Output the (x, y) coordinate of the center of the cell containing the given text.  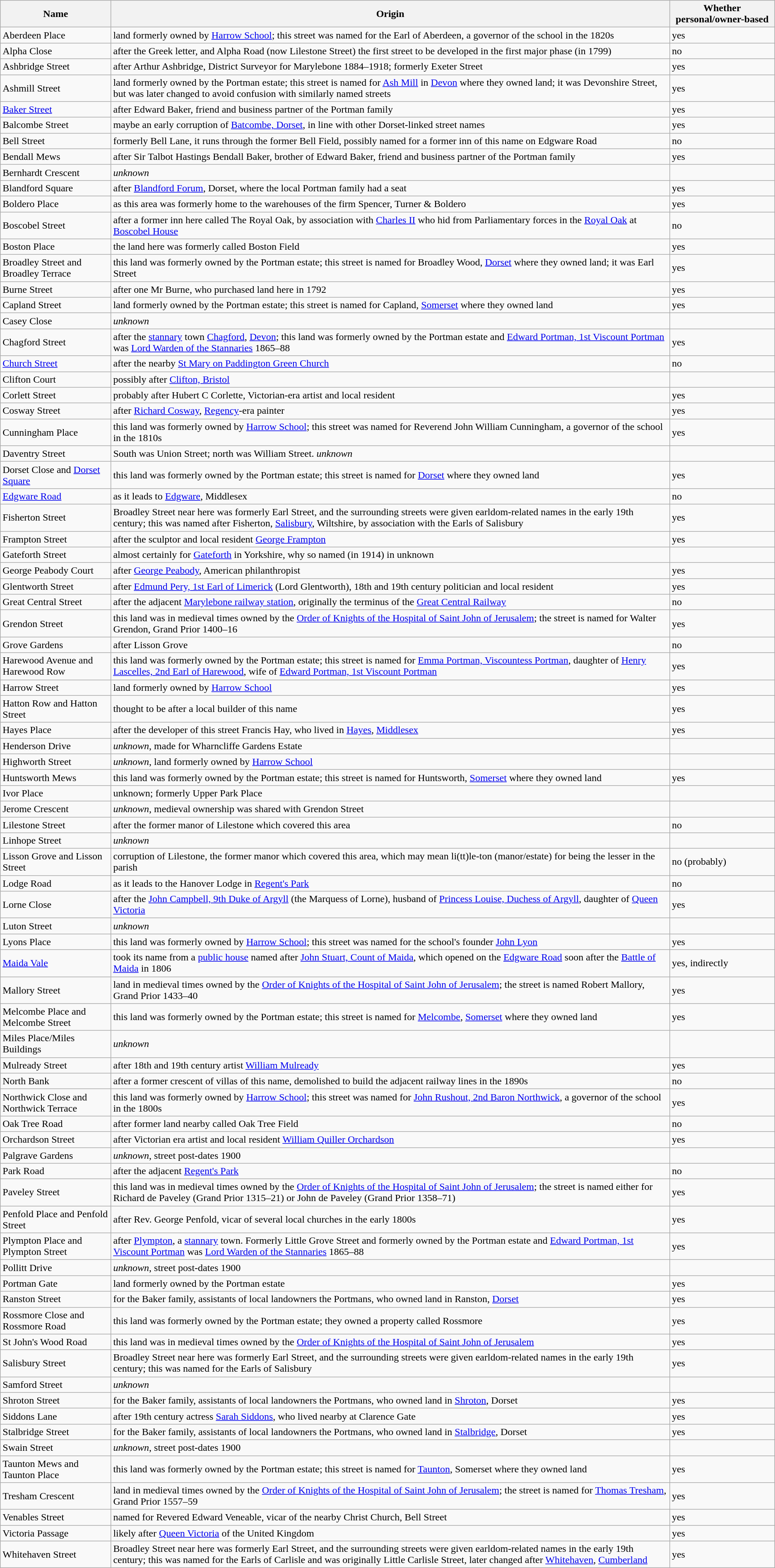
Salisbury Street (55, 1363)
after George Peabody, American philanthropist (390, 571)
land formerly owned by Harrow School; this street was named for the Earl of Aberdeen, a governor of the school in the 1820s (390, 35)
after the John Campbell, 9th Duke of Argyll (the Marquess of Lorne), husband of Princess Louise, Duchess of Argyll, daughter of Queen Victoria (390, 905)
Swain Street (55, 1447)
Venables Street (55, 1517)
Whether personal/owner-based (722, 14)
Samford Street (55, 1385)
Lodge Road (55, 883)
Great Central Street (55, 602)
Jerome Crescent (55, 809)
Ranston Street (55, 1299)
thought to be after a local builder of this name (390, 709)
named for Revered Edward Veneable, vicar of the nearby Christ Church, Bell Street (390, 1517)
Clifton Court (55, 379)
unknown, land formerly owned by Harrow School (390, 762)
Chagford Street (55, 342)
unknown, made for Wharncliffe Gardens Estate (390, 746)
Lyons Place (55, 942)
Hatton Row and Hatton Street (55, 709)
Aberdeen Place (55, 35)
unknown, medieval ownership was shared with Grendon Street (390, 809)
maybe an early corruption of Batcombe, Dorset, in line with other Dorset-linked street names (390, 125)
this land was formerly owned by Harrow School; this street was named for Reverend John William Cunningham, a governor of the school in the 1810s (390, 432)
Mulready Street (55, 1065)
after a former crescent of villas of this name, demolished to build the adjacent railway lines in the 1890s (390, 1081)
Maida Vale (55, 963)
this land was formerly owned by the Portman estate; they owned a property called Rossmore (390, 1320)
after Richard Cosway, Regency-era painter (390, 411)
Broadley Street and Broadley Terrace (55, 268)
after the adjacent Regent's Park (390, 1171)
after former land nearby called Oak Tree Field (390, 1124)
Tresham Crescent (55, 1496)
for the Baker family, assistants of local landowners the Portmans, who owned land in Stalbridge, Dorset (390, 1432)
unknown; formerly Upper Park Place (390, 793)
Boston Place (55, 247)
after the former manor of Lilestone which covered this area (390, 825)
after Edward Baker, friend and business partner of the Portman family (390, 109)
for the Baker family, assistants of local landowners the Portmans, who owned land in Shroton, Dorset (390, 1400)
Baker Street (55, 109)
this land was formerly owned by Harrow School; this street was named for John Rushout, 2nd Baron Northwick, a governor of the school in the 1800s (390, 1102)
Casey Close (55, 321)
Ashmill Street (55, 88)
after the nearby St Mary on Paddington Green Church (390, 364)
Huntsworth Mews (55, 777)
this land was formerly owned by the Portman estate; this street is named for Taunton, Somerset where they owned land (390, 1469)
as it leads to the Hanover Lodge in Regent's Park (390, 883)
this land was formerly owned by the Portman estate; this street is named for Melcombe, Somerset where they owned land (390, 1017)
Edgware Road (55, 496)
Ashbridge Street (55, 67)
Plympton Place and Plympton Street (55, 1247)
land formerly owned by the Portman estate; this street is named for Capland, Somerset where they owned land (390, 305)
Lorne Close (55, 905)
Melcombe Place and Melcombe Street (55, 1017)
after 18th and 19th century artist William Mulready (390, 1065)
Luton Street (55, 926)
Burne Street (55, 289)
Dorset Close and Dorset Square (55, 475)
Shroton Street (55, 1400)
Lisson Grove and Lisson Street (55, 862)
Fisherton Street (55, 518)
no (probably) (722, 862)
Alpha Close (55, 51)
Cunningham Place (55, 432)
after one Mr Burne, who purchased land here in 1792 (390, 289)
this land was formerly owned by the Portman estate; this street is named for Huntsworth, Somerset where they owned land (390, 777)
Bernhardt Crescent (55, 172)
after Rev. George Penfold, vicar of several local churches in the early 1800s (390, 1219)
the land here was formerly called Boston Field (390, 247)
Rossmore Close and Rossmore Road (55, 1320)
Harewood Avenue and Harewood Row (55, 666)
Boldero Place (55, 204)
Lilestone Street (55, 825)
likely after Queen Victoria of the United Kingdom (390, 1533)
North Bank (55, 1081)
Miles Place/Miles Buildings (55, 1044)
took its name from a public house named after John Stuart, Count of Maida, which opened on the Edgware Road soon after the Battle of Maida in 1806 (390, 963)
Bell Street (55, 141)
this land was formerly owned by the Portman estate; this street is named for Dorset where they owned land (390, 475)
St John's Wood Road (55, 1342)
almost certainly for Gateforth in Yorkshire, why so named (in 1914) in unknown (390, 555)
possibly after Clifton, Bristol (390, 379)
after the Greek letter, and Alpha Road (now Lilestone Street) the first street to be developed in the first major phase (in 1799) (390, 51)
for the Baker family, assistants of local landowners the Portmans, who owned land in Ranston, Dorset (390, 1299)
Victoria Passage (55, 1533)
after Sir Talbot Hastings Bendall Baker, brother of Edward Baker, friend and business partner of the Portman family (390, 157)
this land was in medieval times owned by the Order of Knights of the Hospital of Saint John of Jerusalem (390, 1342)
Gateforth Street (55, 555)
Grove Gardens (55, 645)
Blandford Square (55, 188)
Siddons Lane (55, 1416)
land formerly owned by Harrow School (390, 688)
after Blandford Forum, Dorset, where the local Portman family had a seat (390, 188)
Paveley Street (55, 1193)
probably after Hubert C Corlette, Victorian-era artist and local resident (390, 395)
after the sculptor and local resident George Frampton (390, 539)
Harrow Street (55, 688)
Capland Street (55, 305)
George Peabody Court (55, 571)
after 19th century actress Sarah Siddons, who lived nearby at Clarence Gate (390, 1416)
after Edmund Pery, 1st Earl of Limerick (Lord Glentworth), 18th and 19th century politician and local resident (390, 586)
this land was formerly owned by Harrow School; this street was named for the school's founder John Lyon (390, 942)
yes, indirectly (722, 963)
Balcombe Street (55, 125)
Boscobel Street (55, 225)
Palgrave Gardens (55, 1155)
Church Street (55, 364)
after Arthur Ashbridge, District Surveyor for Marylebone 1884–1918; formerly Exeter Street (390, 67)
Glentworth Street (55, 586)
after the developer of this street Francis Hay, who lived in Hayes, Middlesex (390, 730)
Hayes Place (55, 730)
after Victorian era artist and local resident William Quiller Orchardson (390, 1139)
Portman Gate (55, 1283)
as it leads to Edgware, Middlesex (390, 496)
South was Union Street; north was William Street. unknown (390, 454)
Corlett Street (55, 395)
Whitehaven Street (55, 1555)
Bendall Mews (55, 157)
after a former inn here called The Royal Oak, by association with Charles II who hid from Parliamentary forces in the Royal Oak at Boscobel House (390, 225)
Park Road (55, 1171)
Frampton Street (55, 539)
corruption of Lilestone, the former manor which covered this area, which may mean li(tt)le-ton (manor/estate) for being the lesser in the parish (390, 862)
Cosway Street (55, 411)
after Lisson Grove (390, 645)
Linhope Street (55, 841)
Mallory Street (55, 990)
Highworth Street (55, 762)
Oak Tree Road (55, 1124)
Name (55, 14)
Daventry Street (55, 454)
this land was formerly owned by the Portman estate; this street is named for Broadley Wood, Dorset where they owned land; it was Earl Street (390, 268)
after the adjacent Marylebone railway station, originally the terminus of the Great Central Railway (390, 602)
Origin (390, 14)
as this area was formerly home to the warehouses of the firm Spencer, Turner & Boldero (390, 204)
Ivor Place (55, 793)
Stalbridge Street (55, 1432)
Grendon Street (55, 624)
Henderson Drive (55, 746)
Northwick Close and Northwick Terrace (55, 1102)
Orchardson Street (55, 1139)
Penfold Place and Penfold Street (55, 1219)
Pollitt Drive (55, 1268)
formerly Bell Lane, it runs through the former Bell Field, possibly named for a former inn of this name on Edgware Road (390, 141)
Taunton Mews and Taunton Place (55, 1469)
land formerly owned by the Portman estate (390, 1283)
